Output the [x, y] coordinate of the center of the cell containing the given text.  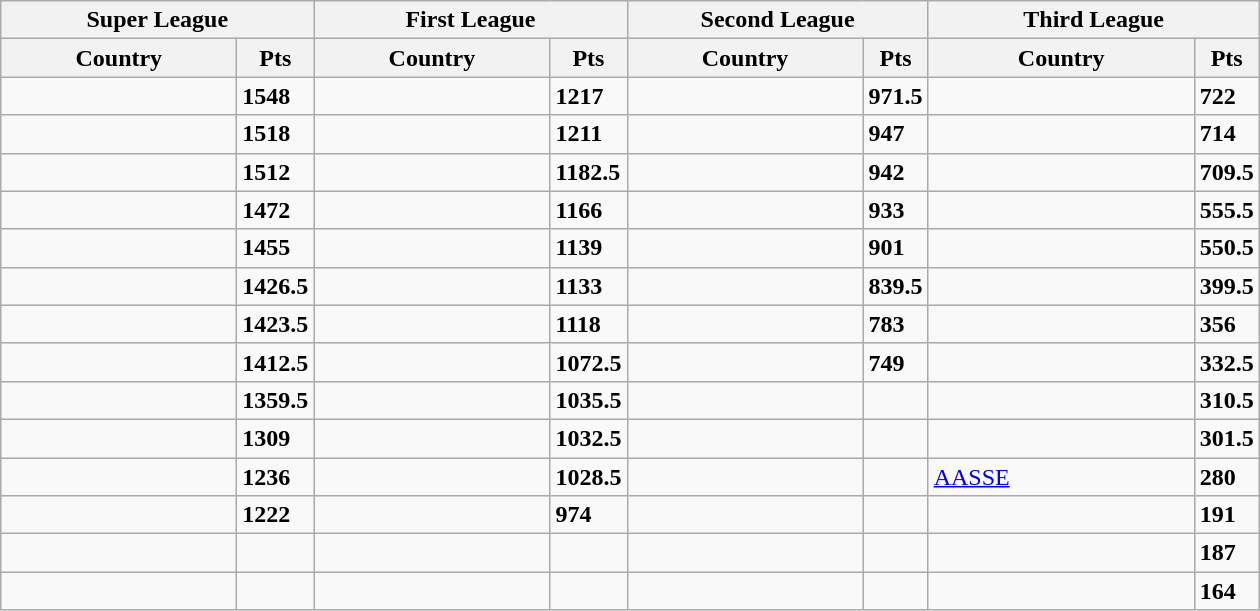
332.5 [1226, 362]
1455 [276, 248]
709.5 [1226, 172]
971.5 [896, 96]
1032.5 [588, 438]
947 [896, 134]
1139 [588, 248]
Super League [158, 20]
933 [896, 210]
1222 [276, 515]
1359.5 [276, 400]
555.5 [1226, 210]
Third League [1094, 20]
1309 [276, 438]
1412.5 [276, 362]
1426.5 [276, 286]
301.5 [1226, 438]
1182.5 [588, 172]
191 [1226, 515]
1133 [588, 286]
550.5 [1226, 248]
1035.5 [588, 400]
749 [896, 362]
310.5 [1226, 400]
1211 [588, 134]
1423.5 [276, 324]
1118 [588, 324]
839.5 [896, 286]
356 [1226, 324]
AASSE [1061, 477]
164 [1226, 591]
1236 [276, 477]
1072.5 [588, 362]
783 [896, 324]
942 [896, 172]
722 [1226, 96]
1166 [588, 210]
1512 [276, 172]
1472 [276, 210]
187 [1226, 553]
1028.5 [588, 477]
Second League [778, 20]
1217 [588, 96]
1548 [276, 96]
399.5 [1226, 286]
901 [896, 248]
974 [588, 515]
280 [1226, 477]
714 [1226, 134]
First League [470, 20]
1518 [276, 134]
